Identify which cell holds the provided text, then report its [x, y] central coordinate. 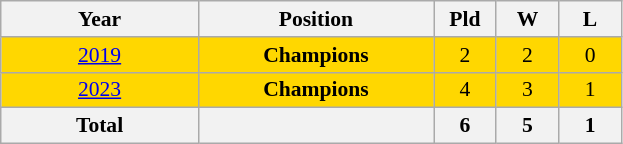
2019 [100, 55]
3 [528, 90]
4 [466, 90]
Position [316, 19]
0 [590, 55]
2023 [100, 90]
Year [100, 19]
5 [528, 126]
L [590, 19]
6 [466, 126]
Pld [466, 19]
W [528, 19]
Total [100, 126]
